Provide the [X, Y] coordinate of the cell's center where the given text is located.  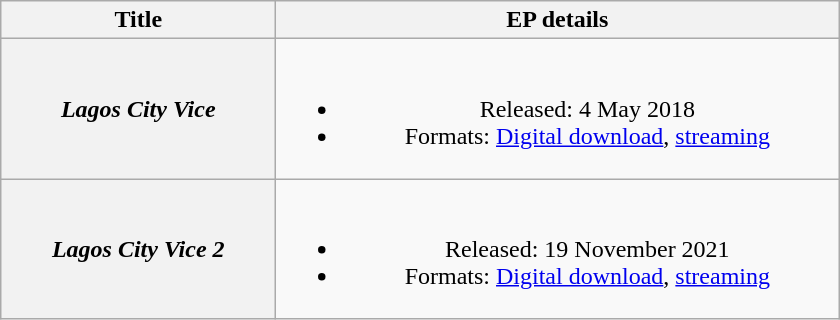
Released: 19 November 2021Formats: Digital download, streaming [558, 249]
EP details [558, 20]
Lagos City Vice [138, 109]
Lagos City Vice 2 [138, 249]
Title [138, 20]
Released: 4 May 2018Formats: Digital download, streaming [558, 109]
